Detect which cell encompasses the target text, then output its (x, y) center coordinate. 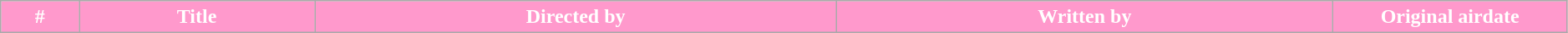
# (40, 17)
Title (197, 17)
Directed by (576, 17)
Written by (1084, 17)
Original airdate (1450, 17)
